Identify which cell holds the provided text, then report its (X, Y) central coordinate. 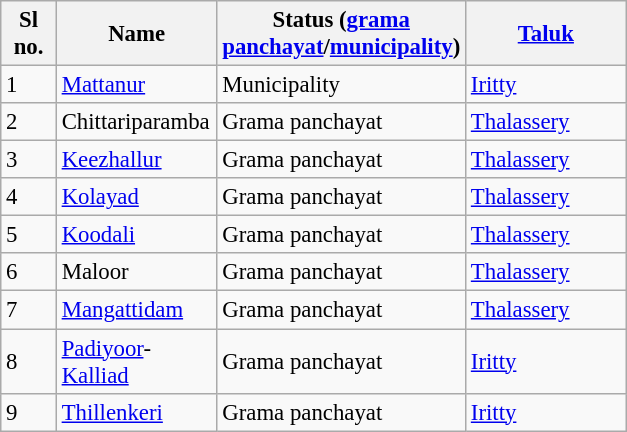
9 (29, 412)
2 (29, 122)
8 (29, 362)
1 (29, 85)
3 (29, 160)
Maloor (136, 273)
Name (136, 34)
Koodali (136, 235)
Mattanur (136, 85)
Thillenkeri (136, 412)
Chittariparamba (136, 122)
Mangattidam (136, 310)
Status (grama panchayat/municipality) (342, 34)
Taluk (546, 34)
6 (29, 273)
Keezhallur (136, 160)
7 (29, 310)
Municipality (342, 85)
Padiyoor-Kalliad (136, 362)
4 (29, 197)
Sl no. (29, 34)
5 (29, 235)
Kolayad (136, 197)
